Identify which cell holds the provided text, then report its [X, Y] central coordinate. 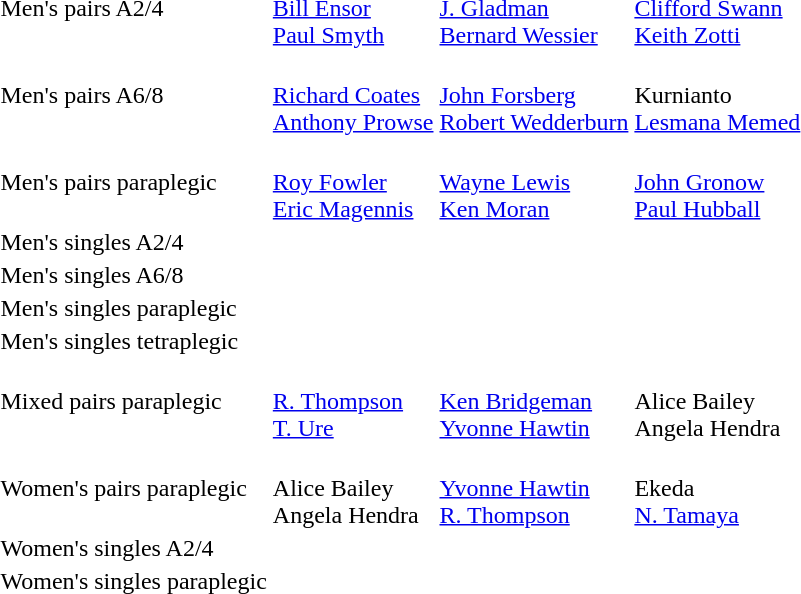
Wayne Lewis Ken Moran [534, 182]
Alice Bailey Angela Hendra [353, 488]
Ken Bridgeman Yvonne Hawtin [534, 401]
R. Thompson T. Ure [353, 401]
Roy Fowler Eric Magennis [353, 182]
John Forsberg Robert Wedderburn [534, 95]
Yvonne Hawtin R. Thompson [534, 488]
Richard Coates Anthony Prowse [353, 95]
